Extract the (X, Y) coordinate from the center of the cell holding the provided text.  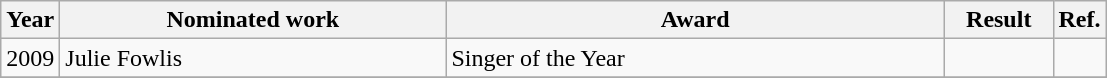
Award (696, 20)
Year (30, 20)
Julie Fowlis (253, 58)
Result (998, 20)
Singer of the Year (696, 58)
Nominated work (253, 20)
Ref. (1080, 20)
2009 (30, 58)
